Capture the cell that displays the provided text and extract its (x, y) central coordinate. 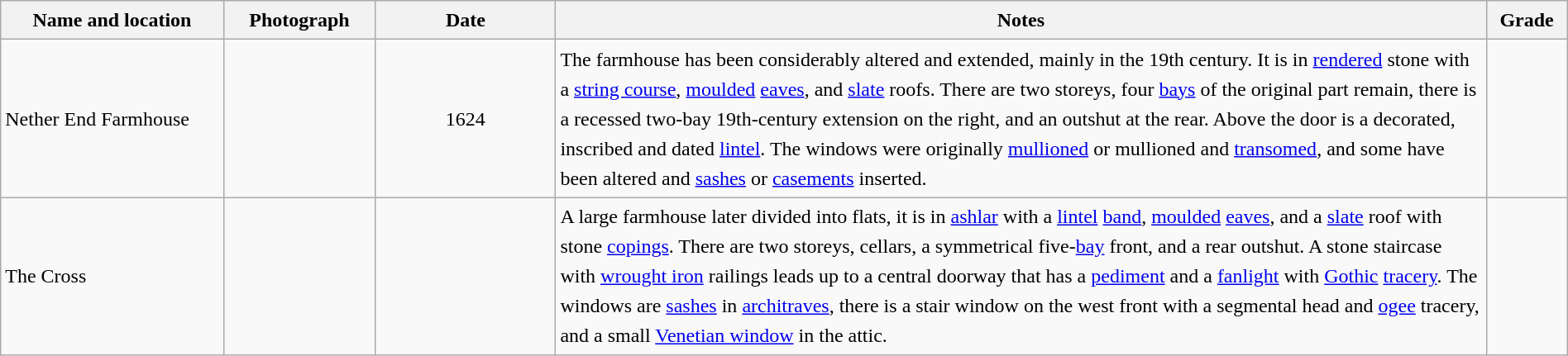
Nether End Farmhouse (112, 119)
Grade (1527, 20)
Photograph (299, 20)
The Cross (112, 276)
Notes (1021, 20)
1624 (466, 119)
Date (466, 20)
Name and location (112, 20)
